Scan for the cell matching the given text and deliver its [X, Y] coordinate at center. 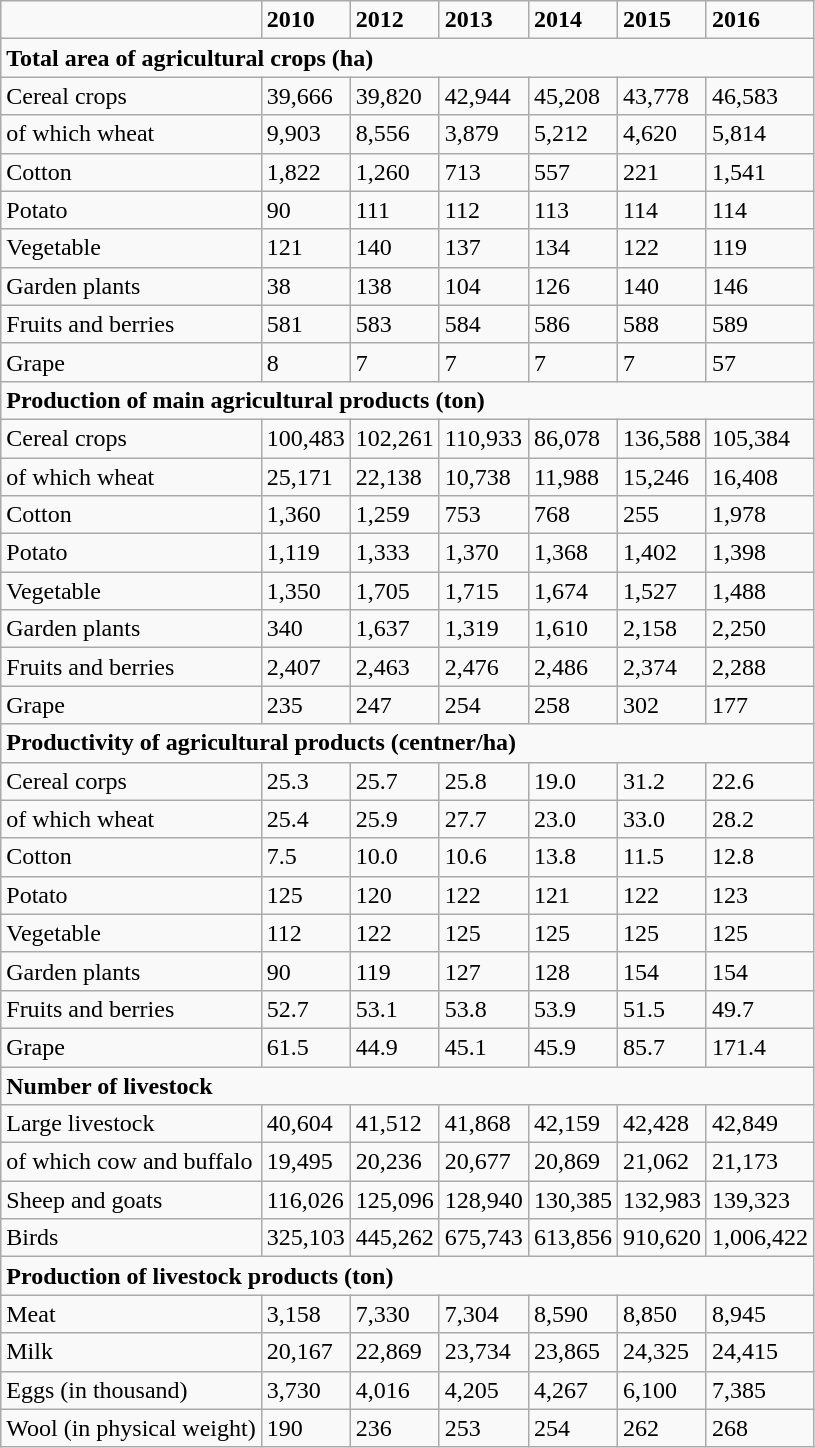
Large livestock [131, 1124]
Meat [131, 1314]
1,527 [662, 591]
45,208 [572, 96]
10.6 [484, 857]
25.3 [306, 781]
3,158 [306, 1314]
557 [572, 172]
13.8 [572, 857]
128 [572, 971]
139,323 [760, 1200]
10,738 [484, 477]
675,743 [484, 1238]
768 [572, 515]
1,705 [394, 591]
23.0 [572, 819]
25.4 [306, 819]
253 [484, 1428]
136,588 [662, 438]
24,325 [662, 1352]
23,734 [484, 1352]
2015 [662, 20]
53.9 [572, 1009]
1,350 [306, 591]
235 [306, 705]
146 [760, 286]
86,078 [572, 438]
16,408 [760, 477]
102,261 [394, 438]
1,978 [760, 515]
25.9 [394, 819]
Wool (in physical weight) [131, 1428]
2016 [760, 20]
40,604 [306, 1124]
340 [306, 629]
of which cow and buffalo [131, 1162]
2,374 [662, 667]
7,330 [394, 1314]
7.5 [306, 857]
1,260 [394, 172]
57 [760, 362]
42,944 [484, 96]
753 [484, 515]
Production of main agricultural products (ton) [408, 400]
19,495 [306, 1162]
22.6 [760, 781]
2,288 [760, 667]
138 [394, 286]
45.1 [484, 1047]
1,822 [306, 172]
1,119 [306, 553]
8,590 [572, 1314]
583 [394, 324]
8,945 [760, 1314]
25.7 [394, 781]
42,159 [572, 1124]
258 [572, 705]
113 [572, 210]
111 [394, 210]
4,267 [572, 1390]
25.8 [484, 781]
1,402 [662, 553]
104 [484, 286]
1,368 [572, 553]
51.5 [662, 1009]
39,820 [394, 96]
31.2 [662, 781]
588 [662, 324]
52.7 [306, 1009]
22,138 [394, 477]
Milk [131, 1352]
110,933 [484, 438]
22,869 [394, 1352]
130,385 [572, 1200]
4,016 [394, 1390]
1,006,422 [760, 1238]
247 [394, 705]
2,486 [572, 667]
20,869 [572, 1162]
4,205 [484, 1390]
Productivity of agricultural products (centner/ha) [408, 743]
2,463 [394, 667]
581 [306, 324]
2010 [306, 20]
21,173 [760, 1162]
Production of livestock products (ton) [408, 1276]
128,940 [484, 1200]
7,304 [484, 1314]
33.0 [662, 819]
1,610 [572, 629]
613,856 [572, 1238]
262 [662, 1428]
12.8 [760, 857]
132,983 [662, 1200]
134 [572, 248]
Number of livestock [408, 1085]
5,814 [760, 134]
713 [484, 172]
8,850 [662, 1314]
27.7 [484, 819]
43,778 [662, 96]
1,259 [394, 515]
255 [662, 515]
910,620 [662, 1238]
126 [572, 286]
1,333 [394, 553]
584 [484, 324]
20,236 [394, 1162]
2,250 [760, 629]
2,407 [306, 667]
15,246 [662, 477]
100,483 [306, 438]
Birds [131, 1238]
123 [760, 895]
9,903 [306, 134]
2014 [572, 20]
302 [662, 705]
38 [306, 286]
105,384 [760, 438]
42,428 [662, 1124]
42,849 [760, 1124]
3,879 [484, 134]
586 [572, 324]
221 [662, 172]
28.2 [760, 819]
61.5 [306, 1047]
325,103 [306, 1238]
171.4 [760, 1047]
268 [760, 1428]
53.1 [394, 1009]
25,171 [306, 477]
120 [394, 895]
1,541 [760, 172]
20,167 [306, 1352]
190 [306, 1428]
10.0 [394, 857]
11,988 [572, 477]
8 [306, 362]
39,666 [306, 96]
1,370 [484, 553]
49.7 [760, 1009]
1,674 [572, 591]
Sheep and goats [131, 1200]
177 [760, 705]
4,620 [662, 134]
21,062 [662, 1162]
45.9 [572, 1047]
137 [484, 248]
8,556 [394, 134]
6,100 [662, 1390]
127 [484, 971]
Cereal corps [131, 781]
Eggs (in thousand) [131, 1390]
24,415 [760, 1352]
1,398 [760, 553]
116,026 [306, 1200]
1,637 [394, 629]
20,677 [484, 1162]
5,212 [572, 134]
53.8 [484, 1009]
23,865 [572, 1352]
7,385 [760, 1390]
85.7 [662, 1047]
2012 [394, 20]
589 [760, 324]
1,319 [484, 629]
2013 [484, 20]
1,715 [484, 591]
46,583 [760, 96]
1,360 [306, 515]
125,096 [394, 1200]
11.5 [662, 857]
41,512 [394, 1124]
2,158 [662, 629]
44.9 [394, 1047]
19.0 [572, 781]
2,476 [484, 667]
236 [394, 1428]
Total area of agricultural crops (ha) [408, 58]
41,868 [484, 1124]
1,488 [760, 591]
3,730 [306, 1390]
445,262 [394, 1238]
